Locate the cell with the specified text and output its [X, Y] center coordinate. 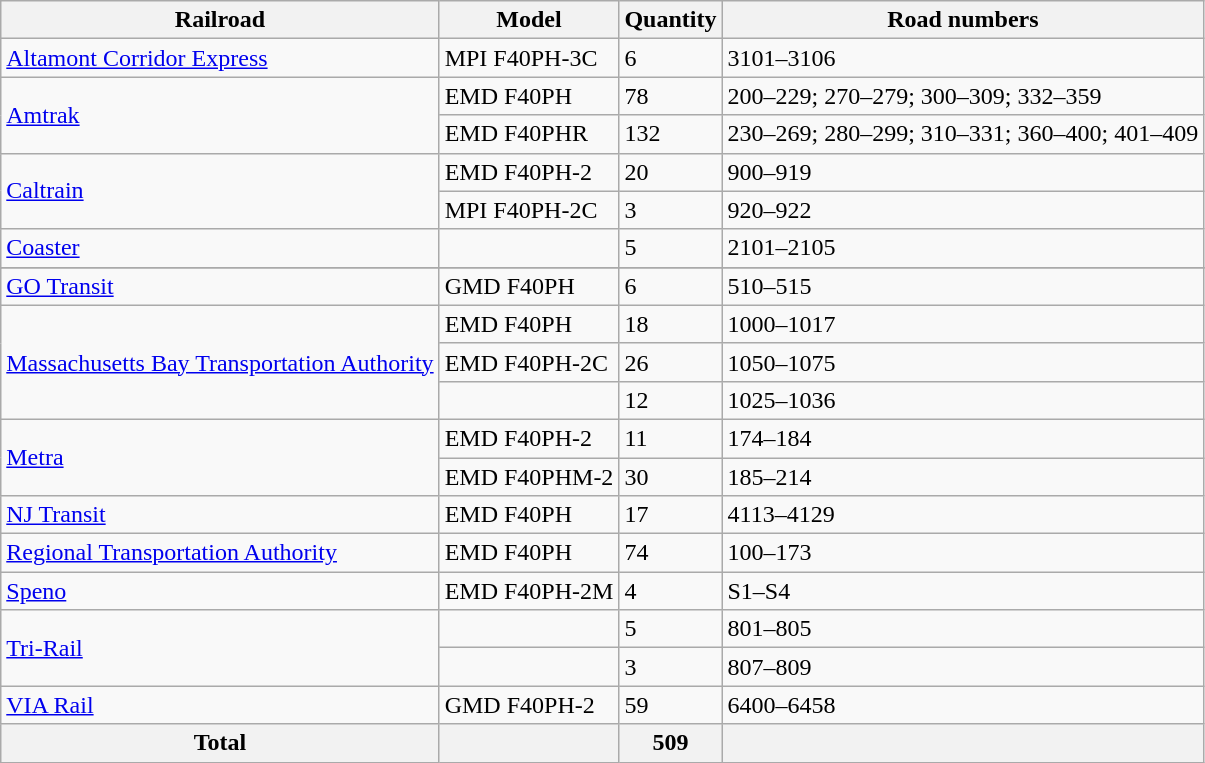
78 [670, 96]
EMD F40PH-2M [529, 591]
100–173 [963, 553]
200–229; 270–279; 300–309; 332–359 [963, 96]
1000–1017 [963, 324]
11 [670, 438]
900–919 [963, 172]
Road numbers [963, 20]
807–809 [963, 667]
230–269; 280–299; 310–331; 360–400; 401–409 [963, 134]
509 [670, 743]
510–515 [963, 286]
GMD F40PH-2 [529, 705]
26 [670, 362]
Model [529, 20]
EMD F40PHR [529, 134]
4113–4129 [963, 515]
12 [670, 400]
Metra [220, 457]
Quantity [670, 20]
17 [670, 515]
NJ Transit [220, 515]
6400–6458 [963, 705]
GO Transit [220, 286]
132 [670, 134]
Caltrain [220, 191]
1025–1036 [963, 400]
Railroad [220, 20]
Massachusetts Bay Transportation Authority [220, 362]
801–805 [963, 629]
18 [670, 324]
EMD F40PHM-2 [529, 477]
VIA Rail [220, 705]
Regional Transportation Authority [220, 553]
59 [670, 705]
Speno [220, 591]
174–184 [963, 438]
Tri-Rail [220, 648]
30 [670, 477]
3101–3106 [963, 58]
2101–2105 [963, 248]
Altamont Corridor Express [220, 58]
EMD F40PH-2C [529, 362]
MPI F40PH-3C [529, 58]
MPI F40PH-2C [529, 210]
S1–S4 [963, 591]
20 [670, 172]
185–214 [963, 477]
Coaster [220, 248]
4 [670, 591]
GMD F40PH [529, 286]
920–922 [963, 210]
74 [670, 553]
Total [220, 743]
Amtrak [220, 115]
1050–1075 [963, 362]
